Find where the given text appears and provide that cell's center as (x, y) coordinate. 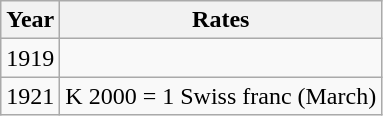
1921 (30, 96)
Rates (221, 20)
1919 (30, 58)
Year (30, 20)
K 2000 = 1 Swiss franc (March) (221, 96)
